Locate the cell with the specified text and output its [x, y] center coordinate. 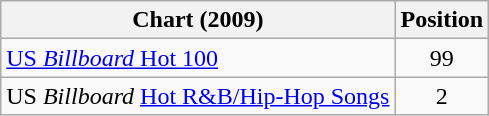
Position [442, 20]
US Billboard Hot 100 [198, 58]
US Billboard Hot R&B/Hip-Hop Songs [198, 96]
99 [442, 58]
2 [442, 96]
Chart (2009) [198, 20]
